Capture the cell that displays the provided text and extract its [x, y] central coordinate. 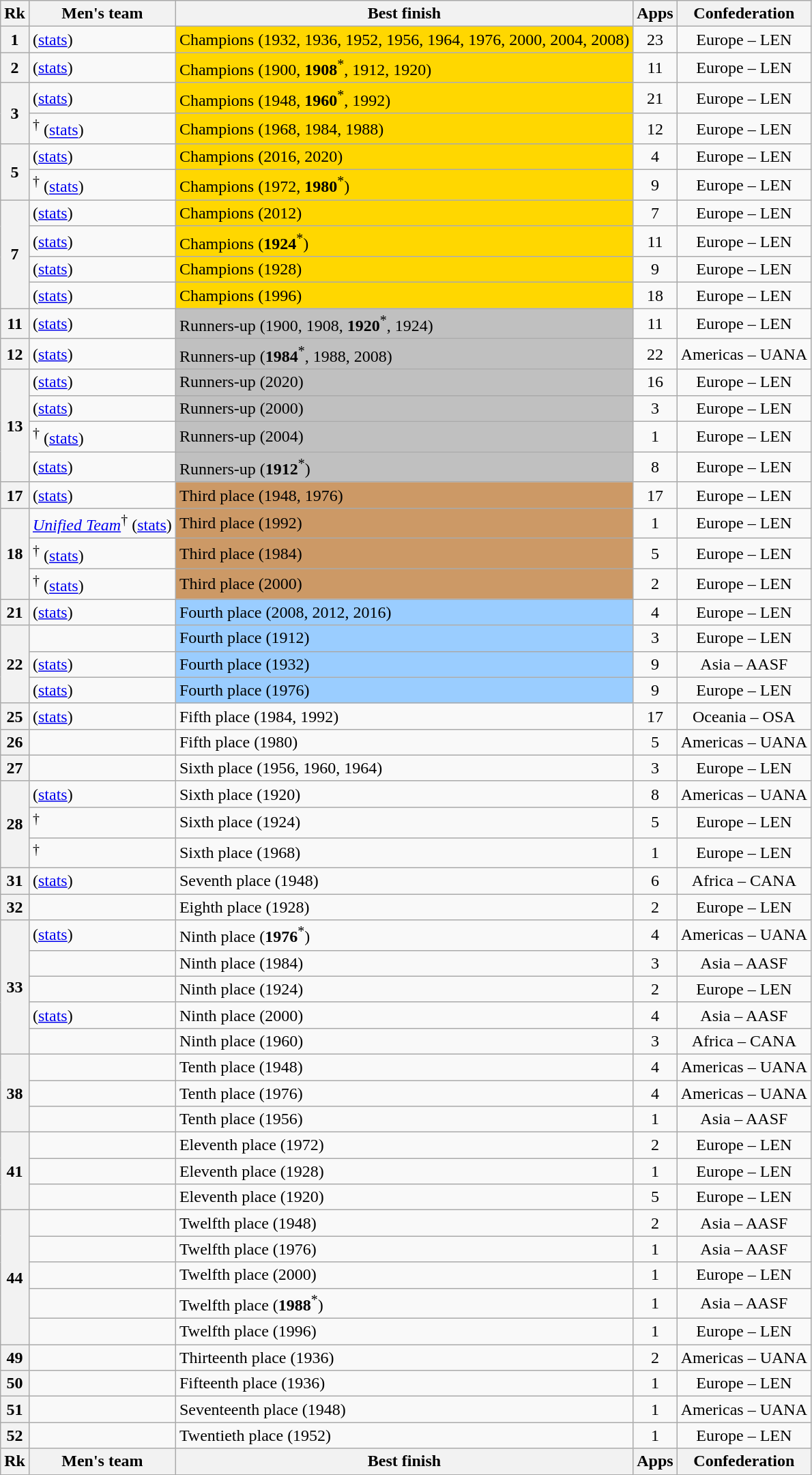
Ninth place (1984) [404, 963]
Ninth place (2000) [404, 1015]
Third place (1948, 1976) [404, 495]
Champions (1972, 1980*) [404, 186]
Fourth place (2008, 2012, 2016) [404, 612]
Champions (2012) [404, 213]
Twelfth place (1988*) [404, 1304]
Champions (1968, 1984, 1988) [404, 128]
Fourth place (1912) [404, 638]
Tenth place (1956) [404, 1119]
Seventh place (1948) [404, 881]
Champions (1900, 1908*, 1912, 1920) [404, 68]
6 [655, 881]
Twentieth place (1952) [404, 1435]
Fifteenth place (1936) [404, 1384]
Third place (1992) [404, 523]
Seventeenth place (1948) [404, 1409]
Eleventh place (1928) [404, 1171]
Fifth place (1984, 1992) [404, 716]
Champions (2016, 2020) [404, 157]
Eleventh place (1920) [404, 1197]
38 [15, 1093]
Thirteenth place (1936) [404, 1358]
Third place (2000) [404, 584]
Oceania – OSA [744, 716]
Twelfth place (2000) [404, 1275]
44 [15, 1278]
Tenth place (1948) [404, 1068]
23 [655, 40]
Champions (1924*) [404, 242]
Third place (1984) [404, 554]
Runners-up (2000) [404, 408]
Tenth place (1976) [404, 1093]
51 [15, 1409]
Runners-up (1912*) [404, 467]
Twelfth place (1976) [404, 1249]
49 [15, 1358]
Eighth place (1928) [404, 907]
Fourth place (1932) [404, 664]
27 [15, 768]
Eleventh place (1972) [404, 1145]
52 [15, 1435]
32 [15, 907]
13 [15, 426]
26 [15, 742]
Ninth place (1976*) [404, 935]
25 [15, 716]
Ninth place (1960) [404, 1041]
41 [15, 1171]
Champions (1928) [404, 270]
Runners-up (2004) [404, 437]
Champions (1948, 1960*, 1992) [404, 98]
Twelfth place (1996) [404, 1332]
Champions (1932, 1936, 1952, 1956, 1964, 1976, 2000, 2004, 2008) [404, 40]
Ninth place (1924) [404, 989]
Runners-up (1900, 1908, 1920*, 1924) [404, 324]
Sixth place (1956, 1960, 1964) [404, 768]
Runners-up (1984*, 1988, 2008) [404, 354]
Champions (1996) [404, 296]
Runners-up (2020) [404, 382]
Unified Team† (stats) [102, 523]
28 [15, 825]
50 [15, 1384]
31 [15, 881]
Twelfth place (1948) [404, 1223]
Fifth place (1980) [404, 742]
16 [655, 382]
Sixth place (1968) [404, 853]
Fourth place (1976) [404, 690]
Sixth place (1920) [404, 794]
Sixth place (1924) [404, 822]
33 [15, 987]
